Find where the given text appears and provide that cell's center as [x, y] coordinate. 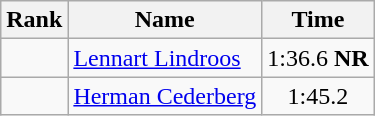
Herman Cederberg [165, 96]
1:36.6 NR [318, 58]
Name [165, 20]
1:45.2 [318, 96]
Rank [34, 20]
Time [318, 20]
Lennart Lindroos [165, 58]
